Scan for the cell matching the given text and deliver its [X, Y] coordinate at center. 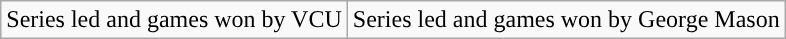
Series led and games won by VCU [174, 20]
Series led and games won by George Mason [566, 20]
